Extract the [x, y] coordinate from the center of the cell holding the provided text.  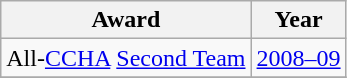
Award [126, 20]
Year [298, 20]
All-CCHA Second Team [126, 58]
2008–09 [298, 58]
